Return (x, y) of the center of cell containing provided text 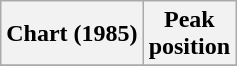
Chart (1985) (72, 34)
Peakposition (189, 34)
